Find where the given text appears and provide that cell's center as (X, Y) coordinate. 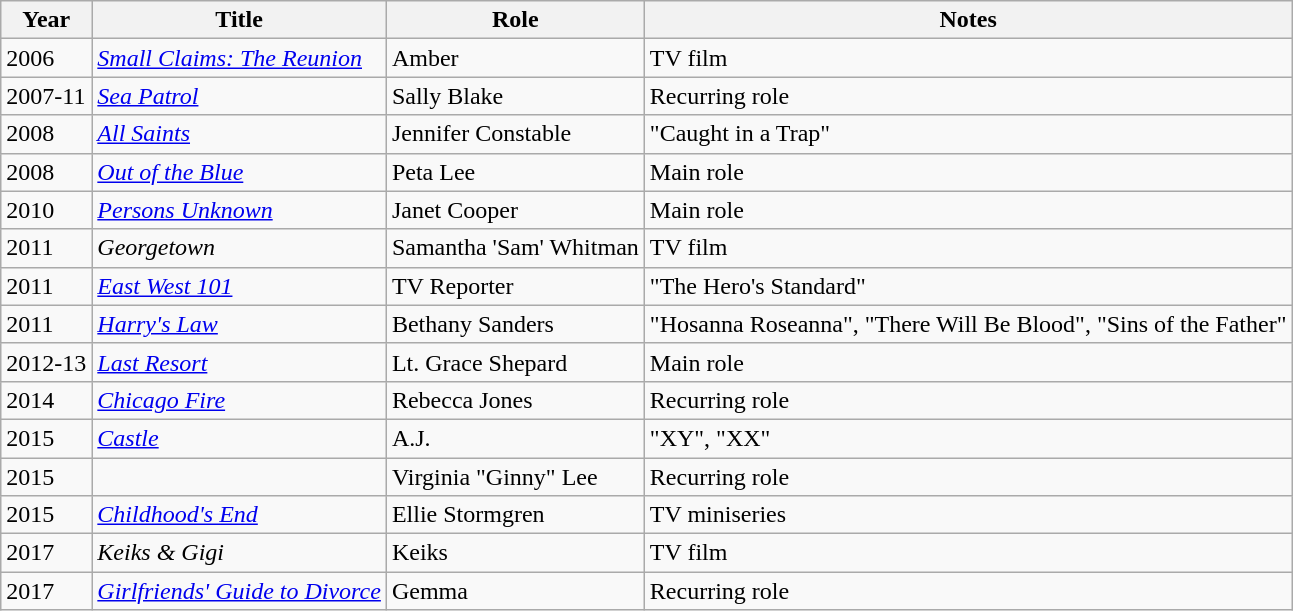
Georgetown (240, 248)
Keiks (515, 553)
Small Claims: The Reunion (240, 58)
"XY", "XX" (968, 438)
Castle (240, 438)
Bethany Sanders (515, 324)
A.J. (515, 438)
Samantha 'Sam' Whitman (515, 248)
Virginia "Ginny" Lee (515, 477)
Keiks & Gigi (240, 553)
2006 (46, 58)
Peta Lee (515, 172)
TV Reporter (515, 286)
Last Resort (240, 362)
Persons Unknown (240, 210)
"Caught in a Trap" (968, 134)
TV miniseries (968, 515)
Amber (515, 58)
Ellie Stormgren (515, 515)
All Saints (240, 134)
Childhood's End (240, 515)
Chicago Fire (240, 400)
2007-11 (46, 96)
2014 (46, 400)
Role (515, 20)
2010 (46, 210)
Gemma (515, 591)
East West 101 (240, 286)
Out of the Blue (240, 172)
Sally Blake (515, 96)
"Hosanna Roseanna", "There Will Be Blood", "Sins of the Father" (968, 324)
Harry's Law (240, 324)
Notes (968, 20)
Lt. Grace Shepard (515, 362)
2012-13 (46, 362)
"The Hero's Standard" (968, 286)
Janet Cooper (515, 210)
Title (240, 20)
Year (46, 20)
Rebecca Jones (515, 400)
Girlfriends' Guide to Divorce (240, 591)
Sea Patrol (240, 96)
Jennifer Constable (515, 134)
